Detect which cell encompasses the target text, then output its (x, y) center coordinate. 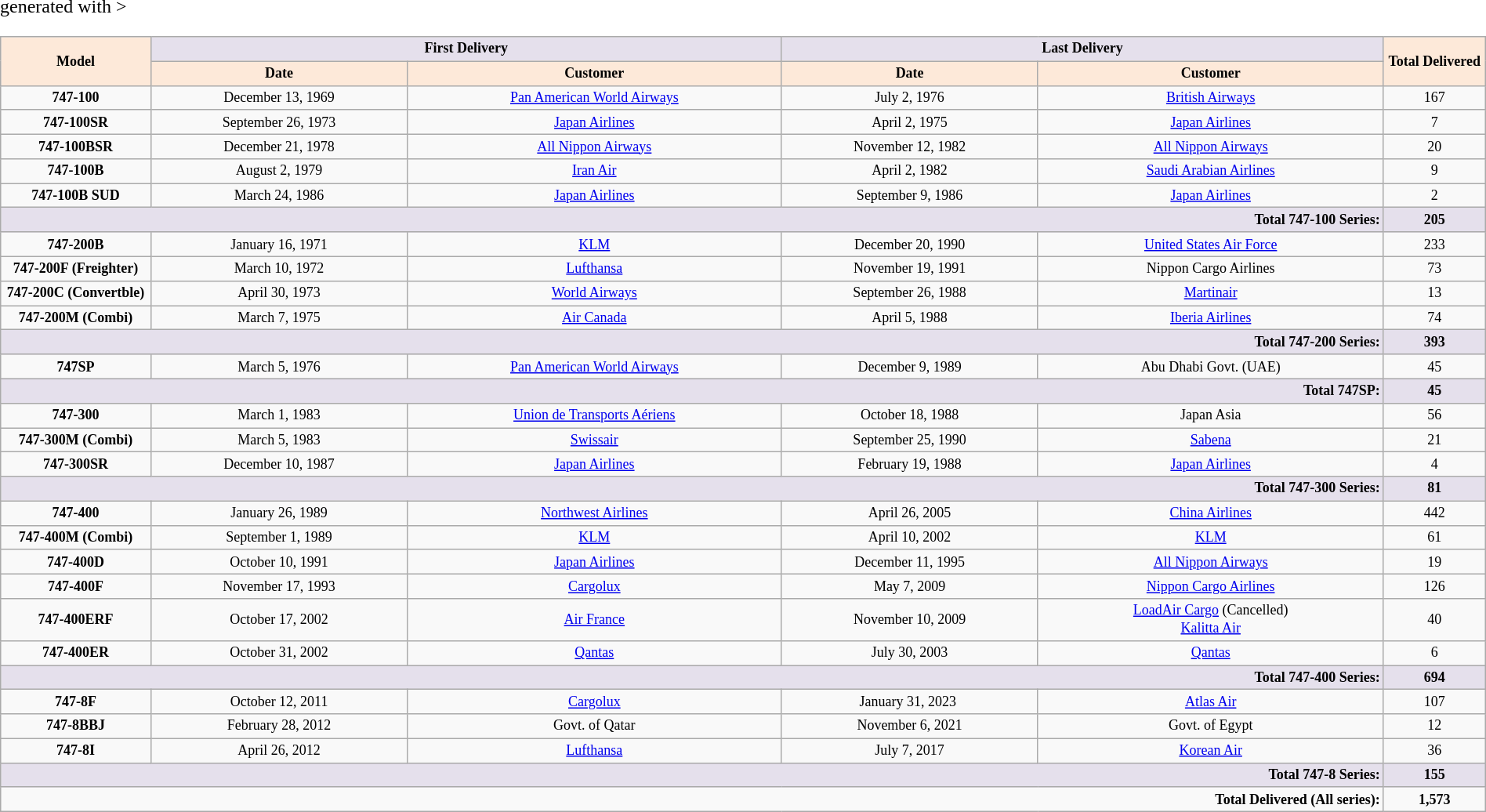
4 (1434, 464)
747-400ERF (76, 620)
747-100B (76, 171)
Abu Dhabi Govt. (UAE) (1210, 367)
China Airlines (1210, 513)
December 10, 1987 (279, 464)
56 (1434, 415)
February 19, 1988 (909, 464)
Iran Air (594, 171)
July 30, 2003 (909, 652)
Air France (594, 620)
July 2, 1976 (909, 97)
747-400F (76, 586)
World Airways (594, 293)
Martinair (1210, 293)
747-8F (76, 702)
167 (1434, 97)
Saudi Arabian Airlines (1210, 171)
December 11, 1995 (909, 561)
First Delivery (466, 49)
February 28, 2012 (279, 726)
747-200B (76, 245)
September 25, 1990 (909, 440)
73 (1434, 268)
9 (1434, 171)
Govt. of Egypt (1210, 726)
October 17, 2002 (279, 620)
November 19, 1991 (909, 268)
Model (76, 61)
Total 747-400 Series: (692, 677)
Total Delivered (All series): (692, 799)
2 (1434, 196)
155 (1434, 774)
January 31, 2023 (909, 702)
747-200M (Combi) (76, 318)
81 (1434, 489)
December 9, 1989 (909, 367)
61 (1434, 538)
Swissair (594, 440)
United States Air Force (1210, 245)
36 (1434, 751)
442 (1434, 513)
March 5, 1976 (279, 367)
December 20, 1990 (909, 245)
747-300 (76, 415)
December 13, 1969 (279, 97)
Last Delivery (1082, 49)
Atlas Air (1210, 702)
747-300SR (76, 464)
May 7, 2009 (909, 586)
Iberia Airlines (1210, 318)
March 5, 1983 (279, 440)
747SP (76, 367)
40 (1434, 620)
October 31, 2002 (279, 652)
October 10, 1991 (279, 561)
Sabena (1210, 440)
747-100 (76, 97)
747-8I (76, 751)
April 10, 2002 (909, 538)
747-100SR (76, 122)
LoadAir Cargo (Cancelled)Kalitta Air (1210, 620)
April 26, 2005 (909, 513)
21 (1434, 440)
Total 747-8 Series: (692, 774)
Air Canada (594, 318)
October 18, 1988 (909, 415)
September 9, 1986 (909, 196)
20 (1434, 146)
March 7, 1975 (279, 318)
107 (1434, 702)
Total 747SP: (692, 390)
July 7, 2017 (909, 751)
March 24, 1986 (279, 196)
Japan Asia (1210, 415)
January 26, 1989 (279, 513)
September 26, 1973 (279, 122)
Govt. of Qatar (594, 726)
747-400D (76, 561)
12 (1434, 726)
September 1, 1989 (279, 538)
233 (1434, 245)
747-100B SUD (76, 196)
393 (1434, 342)
November 10, 2009 (909, 620)
Total 747-200 Series: (692, 342)
Korean Air (1210, 751)
Northwest Airlines (594, 513)
April 2, 1982 (909, 171)
747-400ER (76, 652)
7 (1434, 122)
British Airways (1210, 97)
November 6, 2021 (909, 726)
747-400 (76, 513)
13 (1434, 293)
April 30, 1973 (279, 293)
March 10, 1972 (279, 268)
126 (1434, 586)
19 (1434, 561)
1,573 (1434, 799)
747-200C (Convertble) (76, 293)
6 (1434, 652)
April 2, 1975 (909, 122)
Union de Transports Aériens (594, 415)
January 16, 1971 (279, 245)
747-100BSR (76, 146)
August 2, 1979 (279, 171)
April 5, 1988 (909, 318)
694 (1434, 677)
747-8BBJ (76, 726)
November 12, 1982 (909, 146)
747-400M (Combi) (76, 538)
205 (1434, 219)
Total Delivered (1434, 61)
747-200F (Freighter) (76, 268)
Total 747-300 Series: (692, 489)
October 12, 2011 (279, 702)
747-300M (Combi) (76, 440)
September 26, 1988 (909, 293)
March 1, 1983 (279, 415)
April 26, 2012 (279, 751)
December 21, 1978 (279, 146)
Total 747-100 Series: (692, 219)
November 17, 1993 (279, 586)
74 (1434, 318)
